Search for the cell housing the specified text and yield its (X, Y) center coordinate. 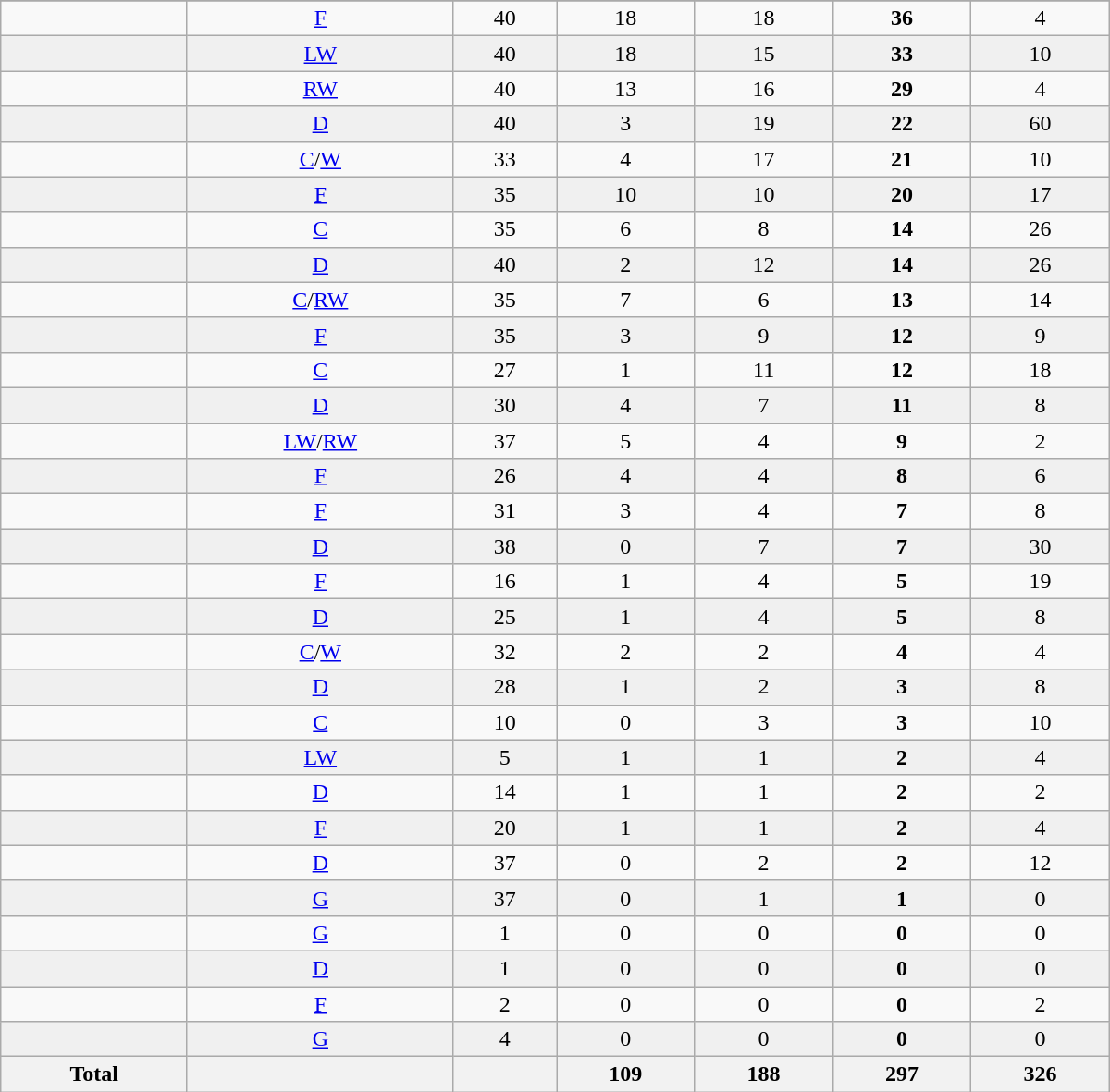
38 (505, 546)
31 (505, 511)
32 (505, 652)
Total (94, 1074)
36 (901, 18)
29 (901, 89)
C/RW (320, 300)
188 (764, 1074)
21 (901, 159)
LW/RW (320, 441)
RW (320, 89)
22 (901, 124)
25 (505, 617)
297 (901, 1074)
15 (764, 54)
109 (625, 1074)
326 (1041, 1074)
27 (505, 370)
28 (505, 687)
60 (1041, 124)
